Return [x, y] of the center of cell containing provided text 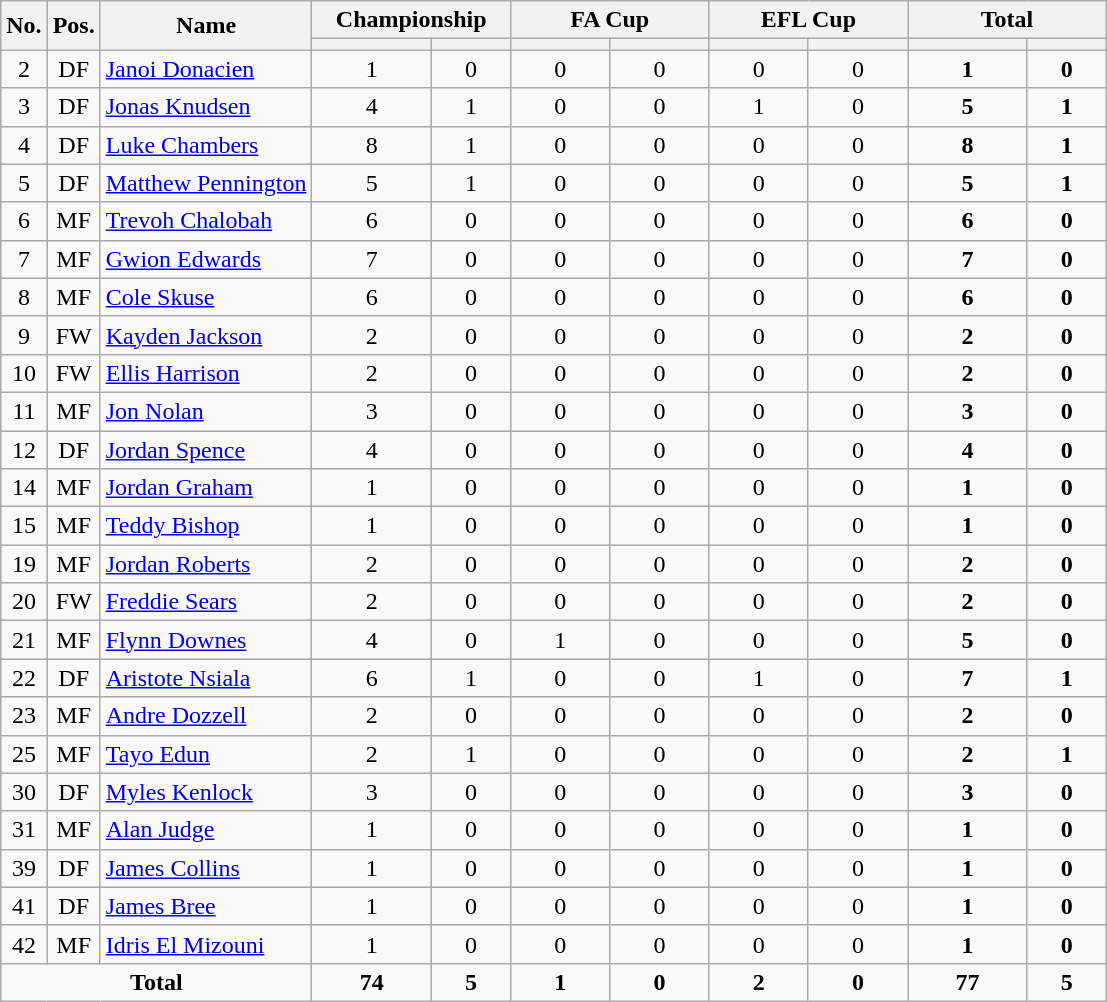
41 [24, 906]
Championship [412, 20]
James Bree [206, 906]
Idris El Mizouni [206, 944]
20 [24, 602]
23 [24, 716]
74 [372, 982]
Tayo Edun [206, 754]
FA Cup [610, 20]
Janoi Donacien [206, 69]
12 [24, 449]
Kayden Jackson [206, 335]
Teddy Bishop [206, 526]
Myles Kenlock [206, 792]
Ellis Harrison [206, 373]
39 [24, 868]
21 [24, 640]
No. [24, 26]
10 [24, 373]
15 [24, 526]
25 [24, 754]
Gwion Edwards [206, 259]
31 [24, 830]
77 [968, 982]
9 [24, 335]
Jordan Roberts [206, 564]
Freddie Sears [206, 602]
Jordan Spence [206, 449]
Jonas Knudsen [206, 107]
19 [24, 564]
Luke Chambers [206, 145]
14 [24, 488]
Jordan Graham [206, 488]
Flynn Downes [206, 640]
Alan Judge [206, 830]
Trevoh Chalobah [206, 221]
11 [24, 411]
Pos. [74, 26]
42 [24, 944]
EFL Cup [808, 20]
30 [24, 792]
Cole Skuse [206, 297]
Andre Dozzell [206, 716]
Matthew Pennington [206, 183]
22 [24, 678]
Jon Nolan [206, 411]
Name [206, 26]
Aristote Nsiala [206, 678]
James Collins [206, 868]
